Capture the cell that displays the provided text and extract its [x, y] central coordinate. 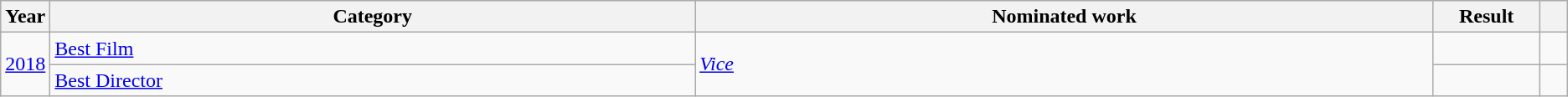
Vice [1065, 64]
Year [25, 17]
Nominated work [1065, 17]
2018 [25, 64]
Best Director [373, 80]
Result [1486, 17]
Best Film [373, 48]
Category [373, 17]
